Return the [X, Y] coordinate for the center point of the cell that contains the specified text.  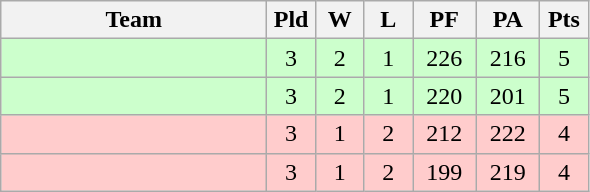
201 [508, 96]
W [340, 20]
216 [508, 58]
Pts [564, 20]
220 [444, 96]
222 [508, 134]
199 [444, 172]
226 [444, 58]
Team [134, 20]
212 [444, 134]
PF [444, 20]
PA [508, 20]
Pld [292, 20]
219 [508, 172]
L [388, 20]
